Determine the [x, y] coordinate at the center of the cell enclosing the given text.  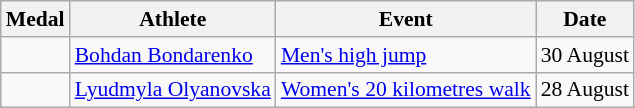
Men's high jump [406, 55]
28 August [585, 90]
Event [406, 19]
Bohdan Bondarenko [173, 55]
Lyudmyla Olyanovska [173, 90]
Date [585, 19]
Athlete [173, 19]
30 August [585, 55]
Medal [36, 19]
Women's 20 kilometres walk [406, 90]
